Return [X, Y] of the center of cell containing provided text 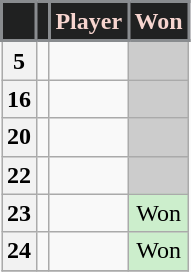
Player [88, 22]
23 [20, 213]
16 [20, 99]
22 [20, 175]
5 [20, 60]
24 [20, 251]
20 [20, 137]
